Capture the cell that displays the provided text and extract its (x, y) central coordinate. 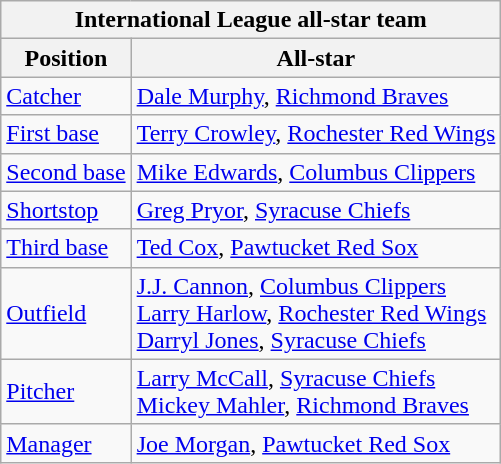
All-star (316, 58)
Greg Pryor, Syracuse Chiefs (316, 210)
Catcher (66, 96)
Second base (66, 172)
Joe Morgan, Pawtucket Red Sox (316, 443)
Pitcher (66, 392)
Mike Edwards, Columbus Clippers (316, 172)
Outfield (66, 313)
J.J. Cannon, Columbus Clippers Larry Harlow, Rochester Red Wings Darryl Jones, Syracuse Chiefs (316, 313)
Position (66, 58)
Third base (66, 248)
Dale Murphy, Richmond Braves (316, 96)
Ted Cox, Pawtucket Red Sox (316, 248)
Shortstop (66, 210)
Manager (66, 443)
Larry McCall, Syracuse Chiefs Mickey Mahler, Richmond Braves (316, 392)
First base (66, 134)
International League all-star team (251, 20)
Terry Crowley, Rochester Red Wings (316, 134)
